Pinpoint the cell where the given text exists, returning its (x, y) midpoint coordinate. 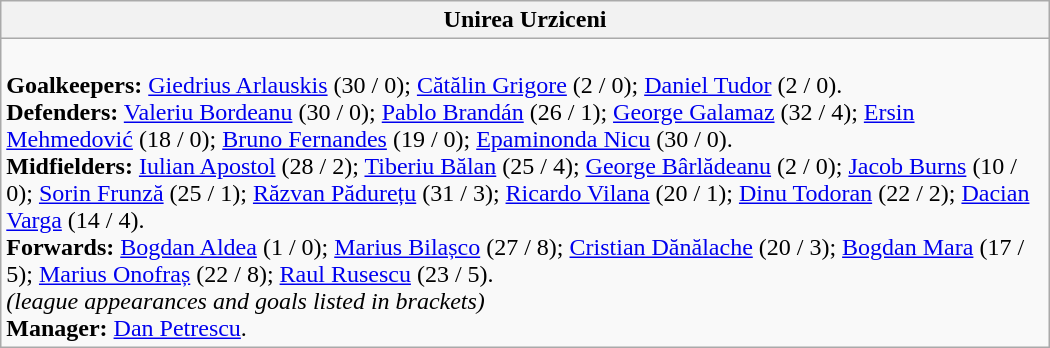
Unirea Urziceni (525, 20)
